Provide the [x, y] coordinate of the cell's center where the given text is located.  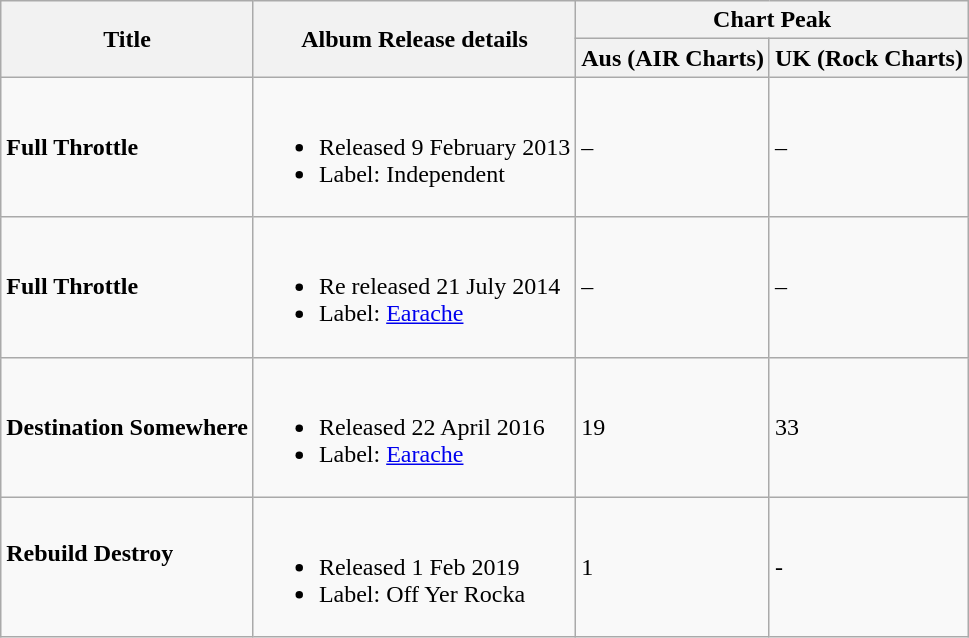
Album Release details [414, 39]
Aus (AIR Charts) [673, 58]
Released 9 February 2013Label: Independent [414, 147]
Title [128, 39]
Rebuild Destroy [128, 567]
1 [673, 567]
19 [673, 427]
Chart Peak [772, 20]
Released 1 Feb 2019Label: Off Yer Rocka [414, 567]
Re released 21 July 2014Label: Earache [414, 287]
- [868, 567]
33 [868, 427]
UK (Rock Charts) [868, 58]
Destination Somewhere [128, 427]
Released 22 April 2016Label: Earache [414, 427]
